From the cell containing the given text, extract its center point as [x, y] coordinate. 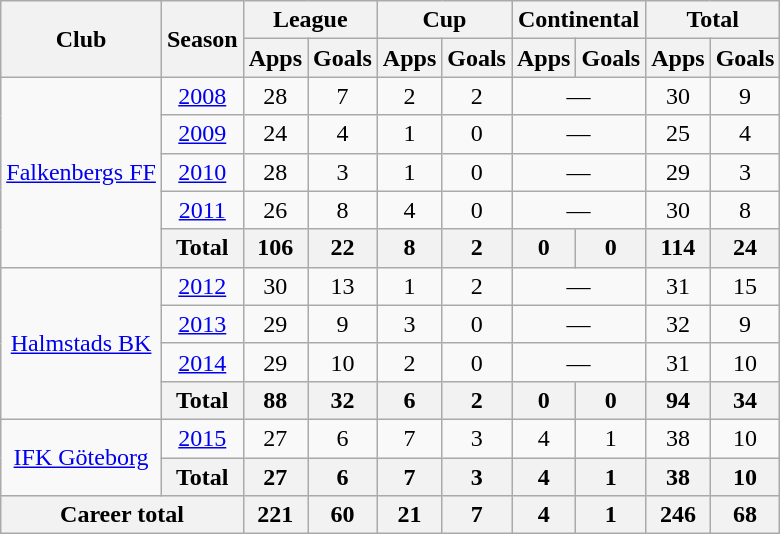
Falkenbergs FF [82, 172]
94 [678, 400]
2009 [202, 134]
13 [343, 286]
2015 [202, 438]
Career total [122, 515]
Continental [579, 20]
2008 [202, 96]
221 [275, 515]
246 [678, 515]
2014 [202, 362]
21 [409, 515]
Club [82, 39]
2010 [202, 172]
26 [275, 210]
114 [678, 248]
68 [745, 515]
Season [202, 39]
2012 [202, 286]
2011 [202, 210]
Cup [444, 20]
60 [343, 515]
34 [745, 400]
106 [275, 248]
88 [275, 400]
Halmstads BK [82, 343]
25 [678, 134]
15 [745, 286]
League [310, 20]
22 [343, 248]
IFK Göteborg [82, 457]
2013 [202, 324]
